Scan for the cell matching the given text and deliver its (X, Y) coordinate at center. 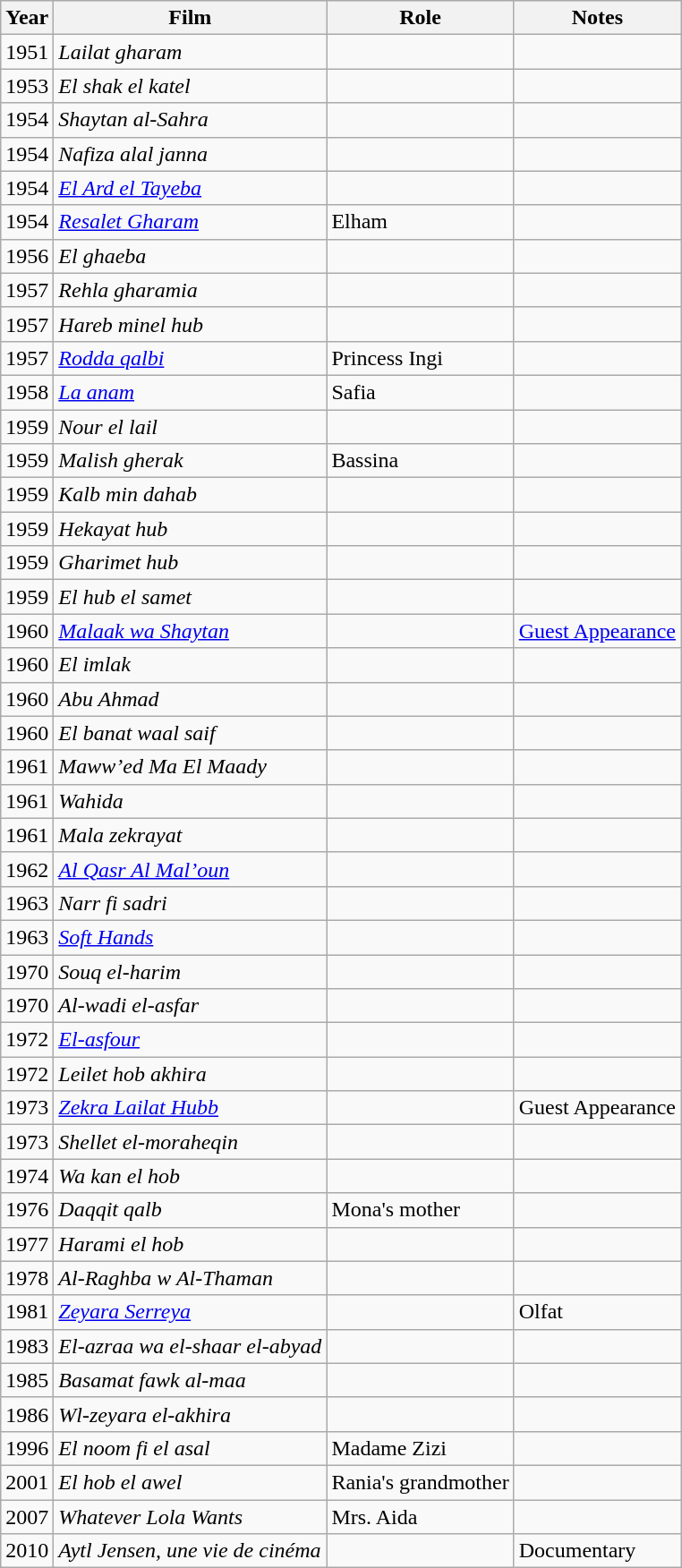
El noom fi el asal (190, 1448)
Rehla gharamia (190, 290)
Resalet Gharam (190, 222)
1977 (27, 1244)
El hub el samet (190, 597)
Bassina (421, 461)
Shellet el-moraheqin (190, 1142)
1985 (27, 1380)
Souq el-harim (190, 971)
2001 (27, 1482)
El ghaeba (190, 256)
Nafiza alal janna (190, 154)
1976 (27, 1210)
2010 (27, 1551)
Nour el lail (190, 427)
1974 (27, 1176)
2007 (27, 1517)
Mrs. Aida (421, 1517)
Zeyara Serreya (190, 1312)
El-azraa wa el-shaar el-abyad (190, 1346)
El Ard el Tayeba (190, 188)
Al Qasr Al Mal’oun (190, 869)
1981 (27, 1312)
Mona's mother (421, 1210)
Daqqit qalb (190, 1210)
1986 (27, 1414)
Film (190, 18)
Al-Raghba w Al-Thaman (190, 1278)
Hekayat hub (190, 529)
Year (27, 18)
1956 (27, 256)
Maww’ed Ma El Maady (190, 767)
El imlak (190, 665)
Rodda qalbi (190, 358)
Wahida (190, 801)
La anam (190, 392)
Kalb min dahab (190, 495)
Lailat gharam (190, 52)
1958 (27, 392)
Malish gherak (190, 461)
Soft Hands (190, 937)
1951 (27, 52)
Basamat fawk al-maa (190, 1380)
1978 (27, 1278)
Harami el hob (190, 1244)
Malaak wa Shaytan (190, 631)
Leilet hob akhira (190, 1074)
El-asfour (190, 1040)
Gharimet hub (190, 563)
Narr fi sadri (190, 903)
Princess Ingi (421, 358)
Abu Ahmad (190, 699)
Shaytan al-Sahra (190, 120)
Mala zekrayat (190, 835)
1983 (27, 1346)
Documentary (597, 1551)
Zekra Lailat Hubb (190, 1108)
Olfat (597, 1312)
Role (421, 18)
El banat waal saif (190, 733)
Rania's grandmother (421, 1482)
Notes (597, 18)
El hob el awel (190, 1482)
Al-wadi el-asfar (190, 1006)
El shak el katel (190, 86)
Wa kan el hob (190, 1176)
Safia (421, 392)
Elham (421, 222)
Hareb minel hub (190, 324)
Madame Zizi (421, 1448)
Whatever Lola Wants (190, 1517)
1953 (27, 86)
1996 (27, 1448)
1962 (27, 869)
Wl-zeyara el-akhira (190, 1414)
Aytl Jensen, une vie de cinéma (190, 1551)
